Return the (x, y) coordinate for the center point of the cell that contains the specified text.  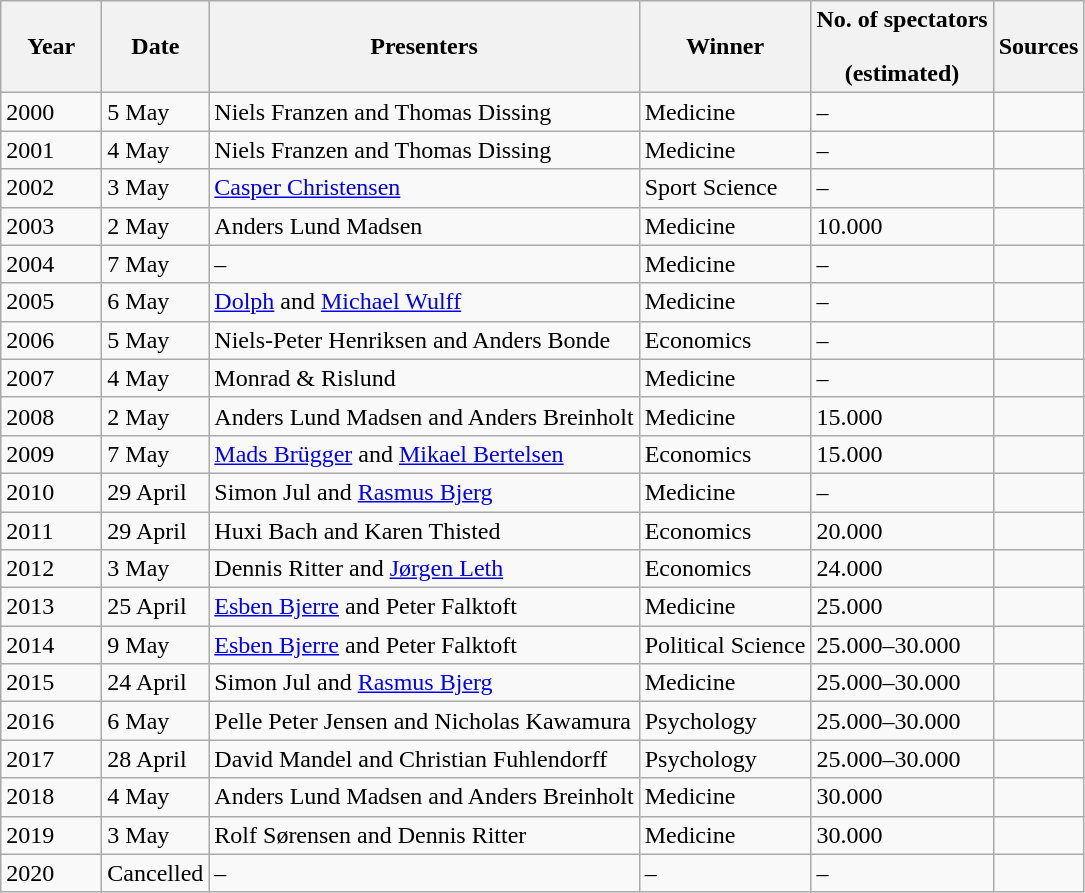
24 April (156, 683)
2003 (52, 226)
Anders Lund Madsen (424, 226)
2012 (52, 569)
2008 (52, 416)
Dolph and Michael Wulff (424, 302)
2009 (52, 454)
Sources (1038, 47)
Huxi Bach and Karen Thisted (424, 531)
Casper Christensen (424, 188)
24.000 (902, 569)
2010 (52, 492)
Pelle Peter Jensen and Nicholas Kawamura (424, 721)
Monrad & Rislund (424, 378)
2013 (52, 607)
25.000 (902, 607)
2018 (52, 797)
2014 (52, 645)
Dennis Ritter and Jørgen Leth (424, 569)
2019 (52, 835)
Niels-Peter Henriksen and Anders Bonde (424, 340)
2002 (52, 188)
10.000 (902, 226)
25 April (156, 607)
2001 (52, 150)
Sport Science (725, 188)
9 May (156, 645)
2020 (52, 873)
2015 (52, 683)
2007 (52, 378)
2011 (52, 531)
Presenters (424, 47)
David Mandel and Christian Fuhlendorff (424, 759)
28 April (156, 759)
Rolf Sørensen and Dennis Ritter (424, 835)
Political Science (725, 645)
2005 (52, 302)
20.000 (902, 531)
2006 (52, 340)
2017 (52, 759)
Winner (725, 47)
No. of spectators(estimated) (902, 47)
Date (156, 47)
2004 (52, 264)
Year (52, 47)
Cancelled (156, 873)
Mads Brügger and Mikael Bertelsen (424, 454)
2016 (52, 721)
2000 (52, 112)
